Capture the cell that displays the provided text and extract its [x, y] central coordinate. 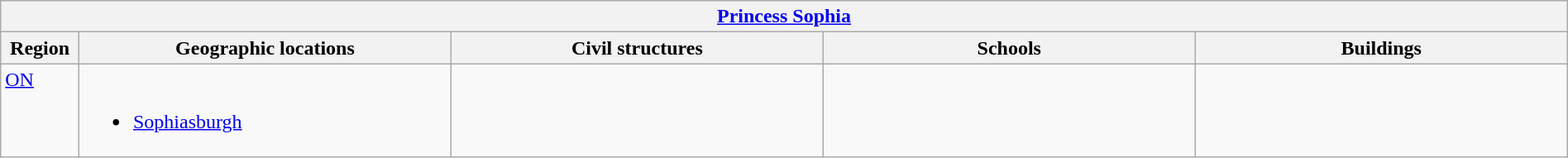
Princess Sophia [784, 17]
ON [40, 111]
Buildings [1381, 48]
Schools [1009, 48]
Sophiasburgh [265, 111]
Region [40, 48]
Geographic locations [265, 48]
Civil structures [637, 48]
